Capture the cell that displays the provided text and extract its [X, Y] central coordinate. 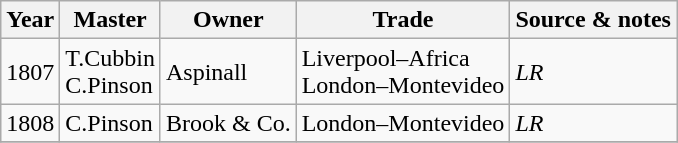
Owner [228, 20]
London–Montevideo [403, 123]
Master [110, 20]
Trade [403, 20]
C.Pinson [110, 123]
Source & notes [594, 20]
Liverpool–AfricaLondon–Montevideo [403, 72]
Year [30, 20]
Aspinall [228, 72]
1807 [30, 72]
Brook & Co. [228, 123]
1808 [30, 123]
T.CubbinC.Pinson [110, 72]
